Locate the cell with the specified text and output its [X, Y] center coordinate. 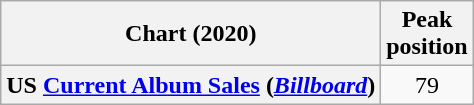
US Current Album Sales (Billboard) [191, 85]
Chart (2020) [191, 34]
Peakposition [427, 34]
79 [427, 85]
